Locate the cell with the specified text and output its [X, Y] center coordinate. 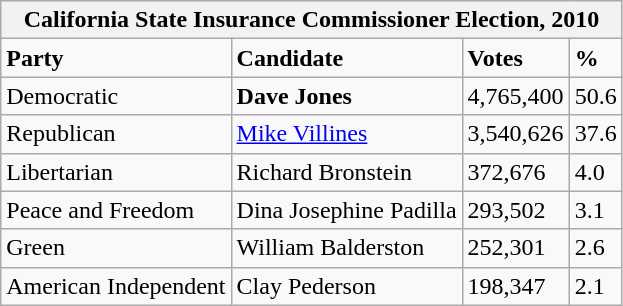
Dave Jones [346, 96]
293,502 [516, 210]
4.0 [596, 172]
William Balderston [346, 248]
Votes [516, 58]
2.6 [596, 248]
Clay Pederson [346, 286]
Party [116, 58]
Candidate [346, 58]
50.6 [596, 96]
37.6 [596, 134]
252,301 [516, 248]
Dina Josephine Padilla [346, 210]
3.1 [596, 210]
Libertarian [116, 172]
3,540,626 [516, 134]
Peace and Freedom [116, 210]
Democratic [116, 96]
372,676 [516, 172]
Republican [116, 134]
198,347 [516, 286]
2.1 [596, 286]
American Independent [116, 286]
Richard Bronstein [346, 172]
4,765,400 [516, 96]
Green [116, 248]
Mike Villines [346, 134]
California State Insurance Commissioner Election, 2010 [312, 20]
% [596, 58]
